For the text-containing cell, return its midpoint in (X, Y) coordinate format. 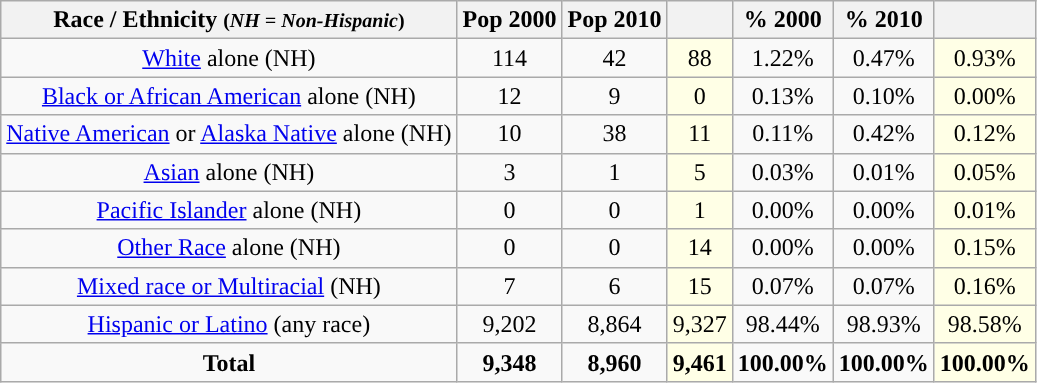
0.15% (984, 248)
Black or African American alone (NH) (229, 96)
0.05% (984, 172)
0.10% (884, 96)
1.22% (782, 58)
Mixed race or Multiracial (NH) (229, 286)
42 (614, 58)
Race / Ethnicity (NH = Non-Hispanic) (229, 20)
98.58% (984, 324)
0.12% (984, 134)
0.03% (782, 172)
3 (510, 172)
% 2000 (782, 20)
98.93% (884, 324)
8,960 (614, 362)
0.16% (984, 286)
Native American or Alaska Native alone (NH) (229, 134)
14 (700, 248)
0.13% (782, 96)
0.11% (782, 134)
88 (700, 58)
9,461 (700, 362)
Pop 2000 (510, 20)
0.93% (984, 58)
114 (510, 58)
9 (614, 96)
Total (229, 362)
15 (700, 286)
0.47% (884, 58)
98.44% (782, 324)
Pacific Islander alone (NH) (229, 210)
9,202 (510, 324)
8,864 (614, 324)
5 (700, 172)
Hispanic or Latino (any race) (229, 324)
6 (614, 286)
7 (510, 286)
9,327 (700, 324)
Other Race alone (NH) (229, 248)
% 2010 (884, 20)
10 (510, 134)
9,348 (510, 362)
12 (510, 96)
11 (700, 134)
0.42% (884, 134)
Asian alone (NH) (229, 172)
38 (614, 134)
Pop 2010 (614, 20)
White alone (NH) (229, 58)
